Search for the cell housing the specified text and yield its (x, y) center coordinate. 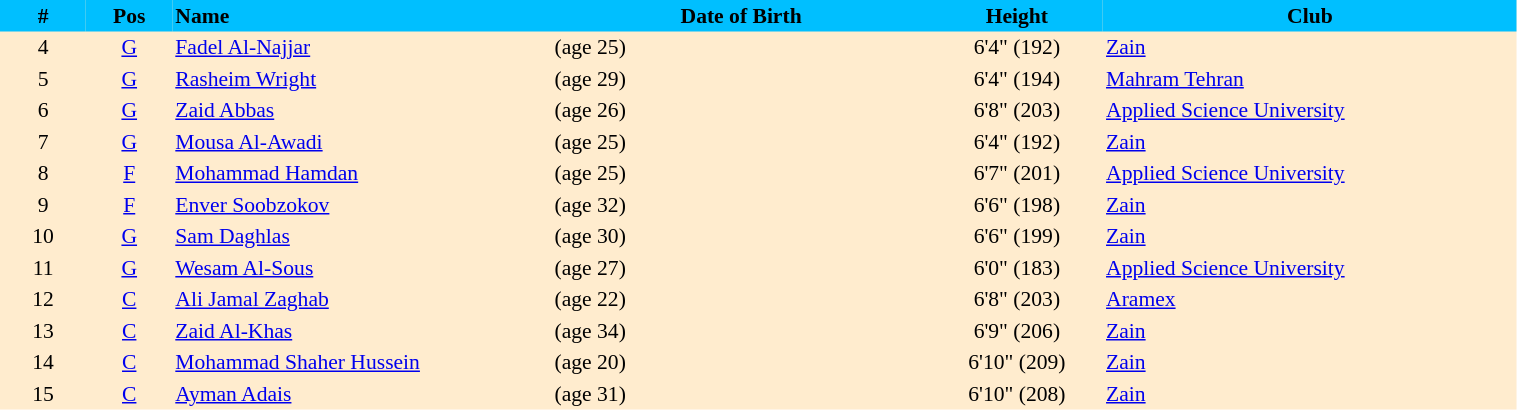
8 (43, 174)
(age 26) (742, 110)
14 (43, 362)
(age 32) (742, 205)
6'9" (206) (1017, 331)
4 (43, 48)
Rasheim Wright (362, 79)
Zaid Al-Khas (362, 331)
Wesam Al-Sous (362, 268)
Ali Jamal Zaghab (362, 300)
(age 30) (742, 236)
6'0" (183) (1017, 268)
Zaid Abbas (362, 110)
6'10" (209) (1017, 362)
(age 31) (742, 394)
7 (43, 142)
5 (43, 79)
6'4" (194) (1017, 79)
10 (43, 236)
Date of Birth (742, 16)
Sam Daghlas (362, 236)
Height (1017, 16)
6'6" (199) (1017, 236)
6'10" (208) (1017, 394)
Club (1310, 16)
(age 27) (742, 268)
Fadel Al-Najjar (362, 48)
Pos (129, 16)
(age 34) (742, 331)
# (43, 16)
13 (43, 331)
6'6" (198) (1017, 205)
Aramex (1310, 300)
Name (362, 16)
6 (43, 110)
(age 29) (742, 79)
Mohammad Shaher Hussein (362, 362)
(age 22) (742, 300)
Ayman Adais (362, 394)
9 (43, 205)
Enver Soobzokov (362, 205)
11 (43, 268)
(age 20) (742, 362)
15 (43, 394)
12 (43, 300)
6'7" (201) (1017, 174)
Mousa Al-Awadi (362, 142)
Mohammad Hamdan (362, 174)
Mahram Tehran (1310, 79)
